For the text-containing cell, return its midpoint in [x, y] coordinate format. 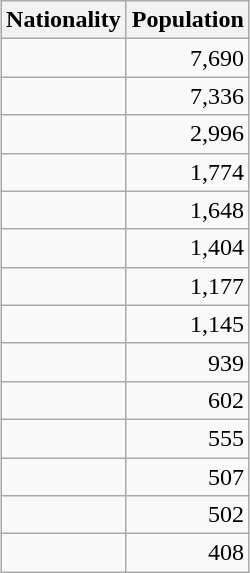
1,145 [188, 324]
408 [188, 553]
Nationality [64, 20]
7,336 [188, 96]
1,774 [188, 172]
2,996 [188, 134]
502 [188, 515]
1,648 [188, 210]
Population [188, 20]
7,690 [188, 58]
602 [188, 400]
1,404 [188, 248]
555 [188, 438]
1,177 [188, 286]
507 [188, 477]
939 [188, 362]
